Pinpoint the cell where the given text exists, returning its (x, y) midpoint coordinate. 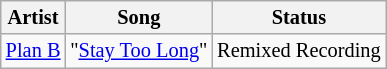
Song (138, 17)
Artist (34, 17)
Remixed Recording (298, 51)
"Stay Too Long" (138, 51)
Plan B (34, 51)
Status (298, 17)
